Search for the cell housing the specified text and yield its [X, Y] center coordinate. 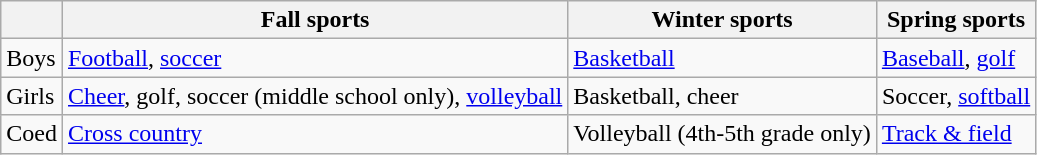
Fall sports [314, 20]
Baseball, golf [956, 58]
Spring sports [956, 20]
Football, soccer [314, 58]
Girls [32, 96]
Basketball [722, 58]
Soccer, softball [956, 96]
Boys [32, 58]
Coed [32, 134]
Cross country [314, 134]
Winter sports [722, 20]
Basketball, cheer [722, 96]
Cheer, golf, soccer (middle school only), volleyball [314, 96]
Track & field [956, 134]
Volleyball (4th-5th grade only) [722, 134]
